Detect which cell encompasses the target text, then output its (x, y) center coordinate. 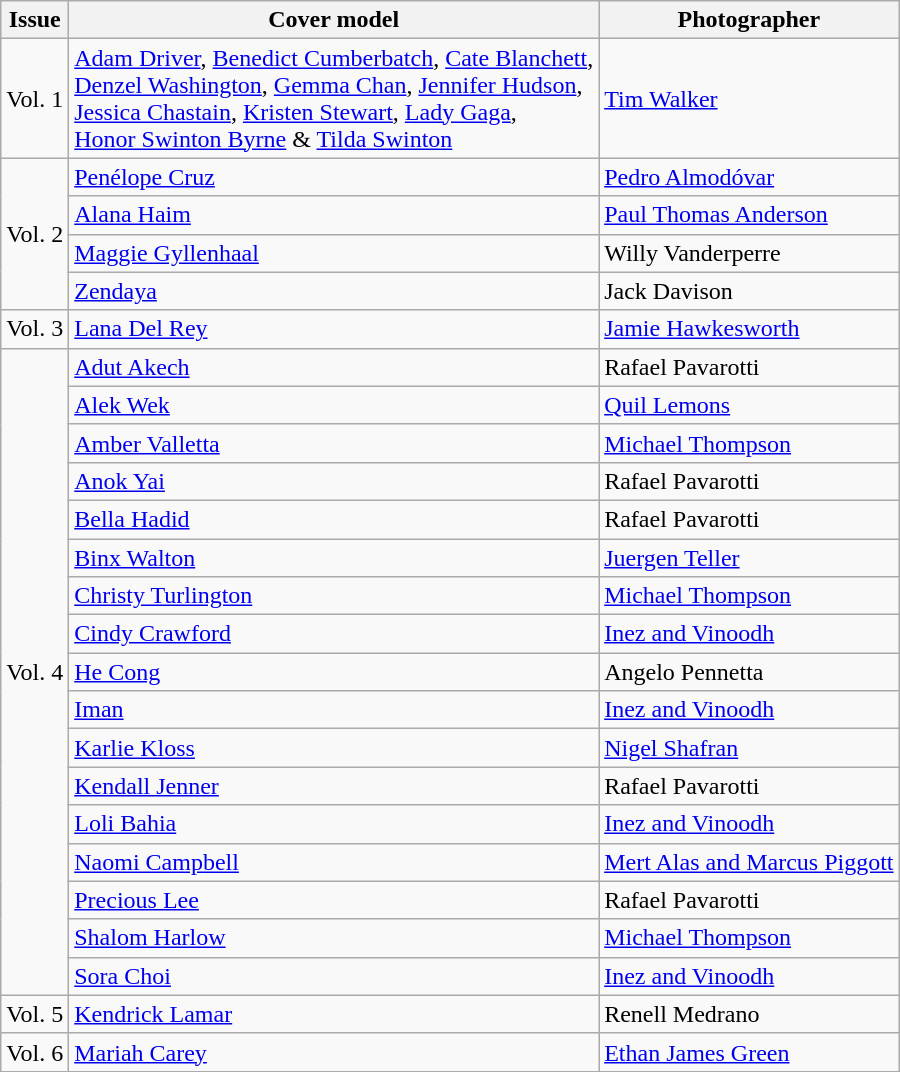
Jack Davison (749, 291)
Vol. 4 (35, 672)
Pedro Almodóvar (749, 177)
Angelo Pennetta (749, 672)
Cover model (334, 20)
Nigel Shafran (749, 748)
Bella Hadid (334, 519)
Kendrick Lamar (334, 1014)
Mert Alas and Marcus Piggott (749, 862)
Alek Wek (334, 405)
Kendall Jenner (334, 786)
Naomi Campbell (334, 862)
Jamie Hawkesworth (749, 329)
Iman (334, 710)
Anok Yai (334, 481)
Zendaya (334, 291)
He Cong (334, 672)
Mariah Carey (334, 1052)
Ethan James Green (749, 1052)
Loli Bahia (334, 824)
Vol. 2 (35, 234)
Renell Medrano (749, 1014)
Tim Walker (749, 98)
Amber Valletta (334, 443)
Issue (35, 20)
Vol. 6 (35, 1052)
Vol. 1 (35, 98)
Willy Vanderperre (749, 253)
Maggie Gyllenhaal (334, 253)
Christy Turlington (334, 596)
Sora Choi (334, 976)
Karlie Kloss (334, 748)
Cindy Crawford (334, 634)
Vol. 3 (35, 329)
Vol. 5 (35, 1014)
Precious Lee (334, 900)
Lana Del Rey (334, 329)
Quil Lemons (749, 405)
Penélope Cruz (334, 177)
Adut Akech (334, 367)
Binx Walton (334, 557)
Paul Thomas Anderson (749, 215)
Photographer (749, 20)
Alana Haim (334, 215)
Juergen Teller (749, 557)
Shalom Harlow (334, 938)
